Search for the cell housing the specified text and yield its (x, y) center coordinate. 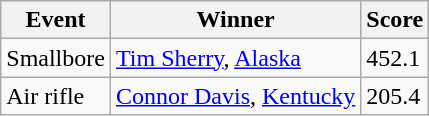
Tim Sherry, Alaska (235, 58)
Event (56, 20)
Score (395, 20)
Smallbore (56, 58)
Connor Davis, Kentucky (235, 96)
Air rifle (56, 96)
Winner (235, 20)
205.4 (395, 96)
452.1 (395, 58)
